Output the (x, y) coordinate of the center of the cell containing the given text.  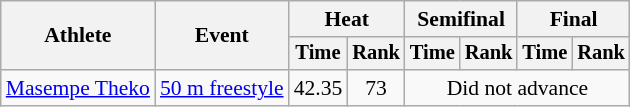
Final (573, 19)
50 m freestyle (222, 88)
42.35 (318, 88)
Heat (347, 19)
Event (222, 36)
73 (376, 88)
Athlete (78, 36)
Did not advance (518, 88)
Semifinal (461, 19)
Masempe Theko (78, 88)
